Detect which cell encompasses the target text, then output its (X, Y) center coordinate. 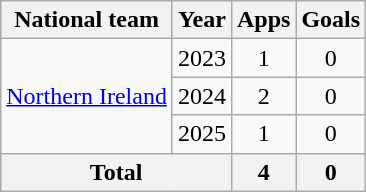
4 (263, 172)
Total (116, 172)
Northern Ireland (87, 96)
Apps (263, 20)
Goals (331, 20)
National team (87, 20)
2 (263, 96)
2023 (202, 58)
2025 (202, 134)
2024 (202, 96)
Year (202, 20)
